Provide the (x, y) coordinate of the cell's center where the given text is located.  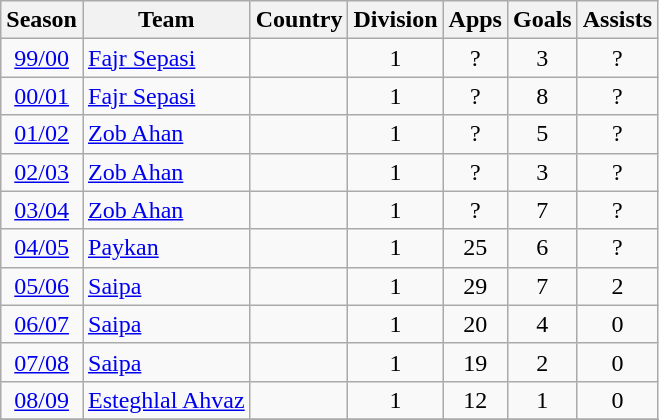
99/00 (42, 58)
04/05 (42, 248)
06/07 (42, 324)
Division (396, 20)
Goals (542, 20)
4 (542, 324)
Apps (475, 20)
08/09 (42, 400)
02/03 (42, 172)
12 (475, 400)
Season (42, 20)
05/06 (42, 286)
8 (542, 96)
01/02 (42, 134)
Assists (617, 20)
Country (299, 20)
5 (542, 134)
19 (475, 362)
Team (166, 20)
00/01 (42, 96)
Esteghlal Ahvaz (166, 400)
03/04 (42, 210)
20 (475, 324)
Paykan (166, 248)
25 (475, 248)
6 (542, 248)
29 (475, 286)
07/08 (42, 362)
